Scan for the cell matching the given text and deliver its (x, y) coordinate at center. 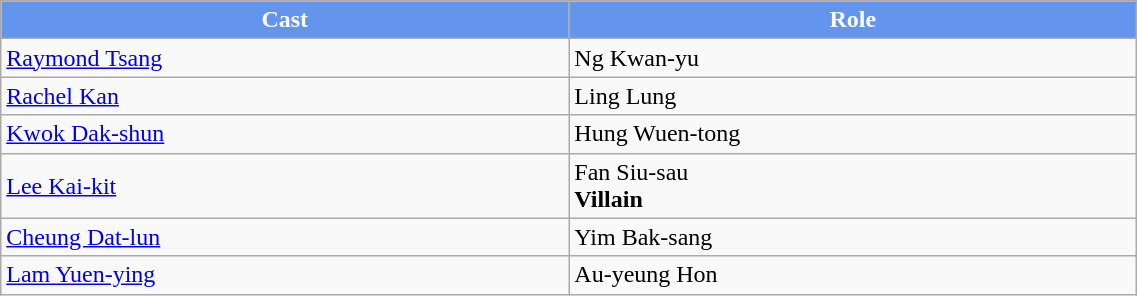
Lee Kai-kit (285, 186)
Ling Lung (853, 96)
Fan Siu-sau Villain (853, 186)
Rachel Kan (285, 96)
Raymond Tsang (285, 58)
Cast (285, 20)
Cheung Dat-lun (285, 237)
Ng Kwan-yu (853, 58)
Role (853, 20)
Yim Bak-sang (853, 237)
Hung Wuen-tong (853, 134)
Lam Yuen-ying (285, 275)
Au-yeung Hon (853, 275)
Kwok Dak-shun (285, 134)
